Pinpoint the cell where the given text exists, returning its (X, Y) midpoint coordinate. 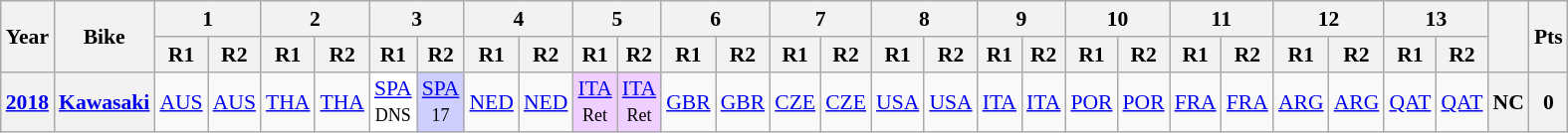
12 (1328, 19)
SPADNS (393, 101)
Bike (104, 36)
0 (1549, 101)
4 (518, 19)
3 (416, 19)
2018 (28, 101)
2 (315, 19)
NC (1509, 101)
11 (1222, 19)
9 (1021, 19)
5 (617, 19)
1 (207, 19)
10 (1117, 19)
13 (1436, 19)
Year (28, 36)
SPA17 (441, 101)
Kawasaki (104, 101)
Pts (1549, 36)
6 (715, 19)
8 (924, 19)
7 (820, 19)
